Locate the cell with the specified text and output its (X, Y) center coordinate. 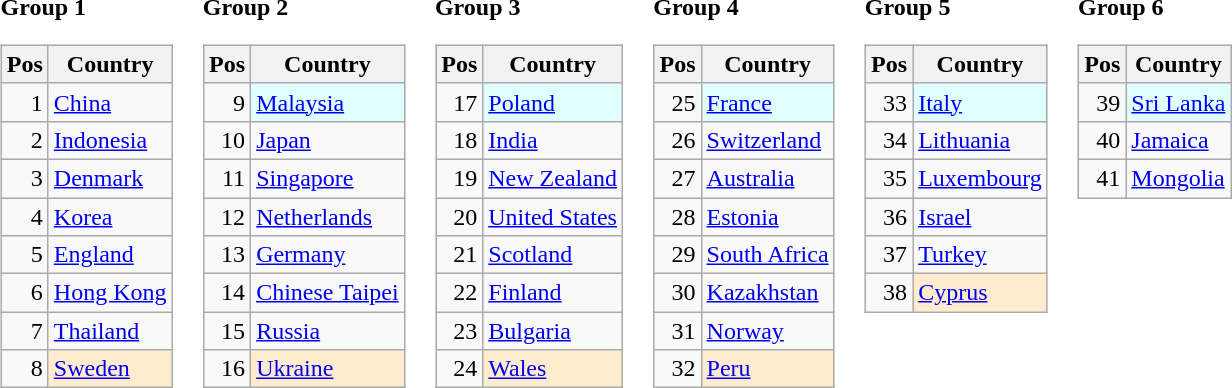
40 (1102, 140)
36 (890, 217)
41 (1102, 178)
10 (228, 140)
Kazakhstan (768, 293)
Indonesia (110, 140)
Hong Kong (110, 293)
4 (24, 217)
Netherlands (328, 217)
5 (24, 255)
29 (678, 255)
6 (24, 293)
12 (228, 217)
33 (890, 102)
Germany (328, 255)
38 (890, 293)
Mongolia (1178, 178)
32 (678, 369)
19 (460, 178)
22 (460, 293)
27 (678, 178)
Malaysia (328, 102)
35 (890, 178)
Poland (553, 102)
13 (228, 255)
7 (24, 331)
Japan (328, 140)
28 (678, 217)
Korea (110, 217)
8 (24, 369)
Israel (980, 217)
3 (24, 178)
India (553, 140)
Wales (553, 369)
Singapore (328, 178)
34 (890, 140)
New Zealand (553, 178)
18 (460, 140)
Scotland (553, 255)
39 (1102, 102)
Finland (553, 293)
31 (678, 331)
9 (228, 102)
16 (228, 369)
South Africa (768, 255)
25 (678, 102)
Bulgaria (553, 331)
Sri Lanka (1178, 102)
Jamaica (1178, 140)
China (110, 102)
Luxembourg (980, 178)
15 (228, 331)
26 (678, 140)
2 (24, 140)
20 (460, 217)
Australia (768, 178)
Italy (980, 102)
England (110, 255)
Peru (768, 369)
Switzerland (768, 140)
Cyprus (980, 293)
Denmark (110, 178)
Russia (328, 331)
Chinese Taipei (328, 293)
Turkey (980, 255)
1 (24, 102)
24 (460, 369)
30 (678, 293)
17 (460, 102)
14 (228, 293)
United States (553, 217)
Ukraine (328, 369)
11 (228, 178)
France (768, 102)
Lithuania (980, 140)
Thailand (110, 331)
Norway (768, 331)
Sweden (110, 369)
21 (460, 255)
23 (460, 331)
37 (890, 255)
Estonia (768, 217)
